Locate the cell with the specified text and output its (X, Y) center coordinate. 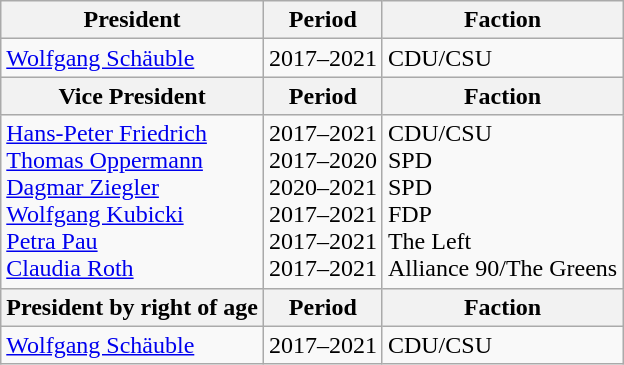
President (132, 20)
Vice President (132, 96)
2017–20212017–20202020–20212017–20212017–20212017–2021 (322, 202)
CDU/CSUSPDSPDFDPThe LeftAlliance 90/The Greens (502, 202)
President by right of age (132, 307)
Hans-Peter FriedrichThomas OppermannDagmar ZieglerWolfgang KubickiPetra PauClaudia Roth (132, 202)
